Capture the cell that displays the provided text and extract its [x, y] central coordinate. 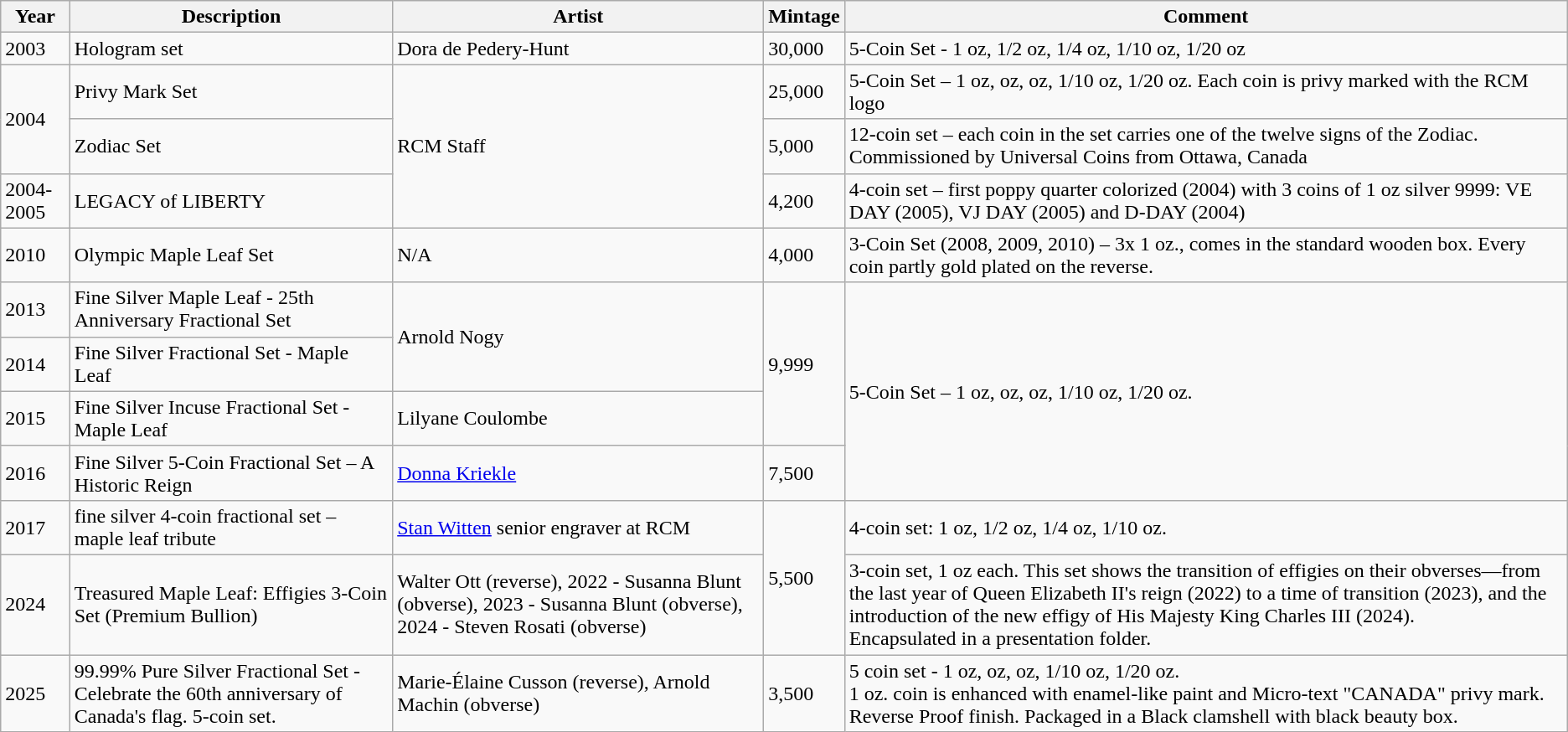
Dora de Pedery-Hunt [578, 49]
2003 [35, 49]
Description [231, 17]
RCM Staff [578, 146]
Olympic Maple Leaf Set [231, 255]
Treasured Maple Leaf: Effigies 3-Coin Set (Premium Bullion) [231, 605]
Mintage [804, 17]
Artist [578, 17]
5-Coin Set – 1 oz, oz, oz, 1/10 oz, 1/20 oz. Each coin is privy marked with the RCM logo [1206, 92]
Zodiac Set [231, 146]
5,000 [804, 146]
99.99% Pure Silver Fractional Set - Celebrate the 60th anniversary of Canada's flag. 5-coin set. [231, 693]
5-Coin Set - 1 oz, 1/2 oz, 1/4 oz, 1/10 oz, 1/20 oz [1206, 49]
fine silver 4-coin fractional set – maple leaf tribute [231, 528]
2014 [35, 363]
2024 [35, 605]
4,200 [804, 201]
2016 [35, 472]
2025 [35, 693]
4-coin set: 1 oz, 1/2 oz, 1/4 oz, 1/10 oz. [1206, 528]
3,500 [804, 693]
N/A [578, 255]
Privy Mark Set [231, 92]
Fine Silver 5-Coin Fractional Set – A Historic Reign [231, 472]
25,000 [804, 92]
2010 [35, 255]
Comment [1206, 17]
Year [35, 17]
5,500 [804, 577]
Fine Silver Maple Leaf - 25th Anniversary Fractional Set [231, 310]
Donna Kriekle [578, 472]
7,500 [804, 472]
Fine Silver Incuse Fractional Set - Maple Leaf [231, 419]
5-Coin Set – 1 oz, oz, oz, 1/10 oz, 1/20 oz. [1206, 391]
Stan Witten senior engraver at RCM [578, 528]
12-coin set – each coin in the set carries one of the twelve signs of the Zodiac. Commissioned by Universal Coins from Ottawa, Canada [1206, 146]
9,999 [804, 363]
2015 [35, 419]
Fine Silver Fractional Set - Maple Leaf [231, 363]
2013 [35, 310]
2004 [35, 119]
Marie-Élaine Cusson (reverse), Arnold Machin (obverse) [578, 693]
Hologram set [231, 49]
4-coin set – first poppy quarter colorized (2004) with 3 coins of 1 oz silver 9999: VE DAY (2005), VJ DAY (2005) and D-DAY (2004) [1206, 201]
Walter Ott (reverse), 2022 - Susanna Blunt (obverse), 2023 - Susanna Blunt (obverse), 2024 - Steven Rosati (obverse) [578, 605]
4,000 [804, 255]
2017 [35, 528]
Arnold Nogy [578, 337]
30,000 [804, 49]
3-Coin Set (2008, 2009, 2010) – 3x 1 oz., comes in the standard wooden box. Every coin partly gold plated on the reverse. [1206, 255]
LEGACY of LIBERTY [231, 201]
Lilyane Coulombe [578, 419]
2004-2005 [35, 201]
